Determine the [x, y] coordinate at the center of the cell enclosing the given text.  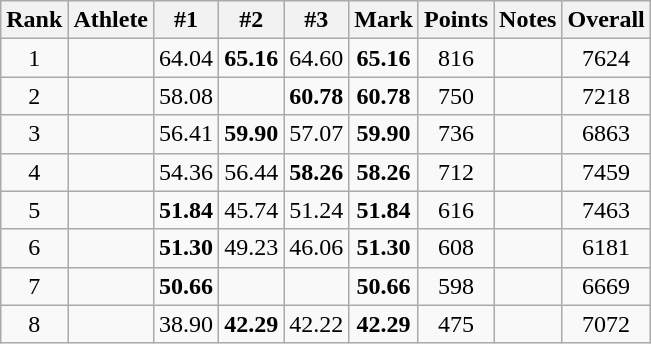
Points [456, 20]
57.07 [316, 134]
38.90 [186, 324]
7459 [606, 172]
8 [34, 324]
#1 [186, 20]
7 [34, 286]
712 [456, 172]
7072 [606, 324]
45.74 [252, 210]
1 [34, 58]
475 [456, 324]
736 [456, 134]
608 [456, 248]
56.41 [186, 134]
54.36 [186, 172]
64.60 [316, 58]
51.24 [316, 210]
49.23 [252, 248]
598 [456, 286]
6669 [606, 286]
56.44 [252, 172]
7218 [606, 96]
Mark [384, 20]
6181 [606, 248]
Notes [528, 20]
7624 [606, 58]
58.08 [186, 96]
616 [456, 210]
4 [34, 172]
42.22 [316, 324]
6 [34, 248]
7463 [606, 210]
750 [456, 96]
2 [34, 96]
64.04 [186, 58]
46.06 [316, 248]
#3 [316, 20]
816 [456, 58]
6863 [606, 134]
Overall [606, 20]
3 [34, 134]
Rank [34, 20]
#2 [252, 20]
5 [34, 210]
Athlete [111, 20]
